Detect which cell encompasses the target text, then output its [x, y] center coordinate. 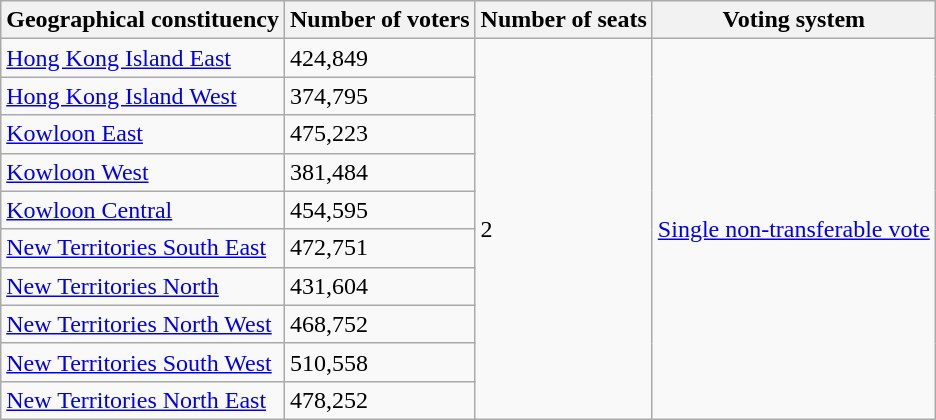
New Territories North East [143, 400]
510,558 [380, 362]
Hong Kong Island East [143, 58]
Single non-transferable vote [794, 230]
468,752 [380, 324]
424,849 [380, 58]
Geographical constituency [143, 20]
Hong Kong Island West [143, 96]
472,751 [380, 248]
New Territories North [143, 286]
431,604 [380, 286]
New Territories South West [143, 362]
New Territories South East [143, 248]
381,484 [380, 172]
New Territories North West [143, 324]
2 [564, 230]
Voting system [794, 20]
Number of voters [380, 20]
475,223 [380, 134]
Kowloon Central [143, 210]
Kowloon East [143, 134]
374,795 [380, 96]
454,595 [380, 210]
478,252 [380, 400]
Kowloon West [143, 172]
Number of seats [564, 20]
